Return the [X, Y] coordinate for the center point of the cell that contains the specified text.  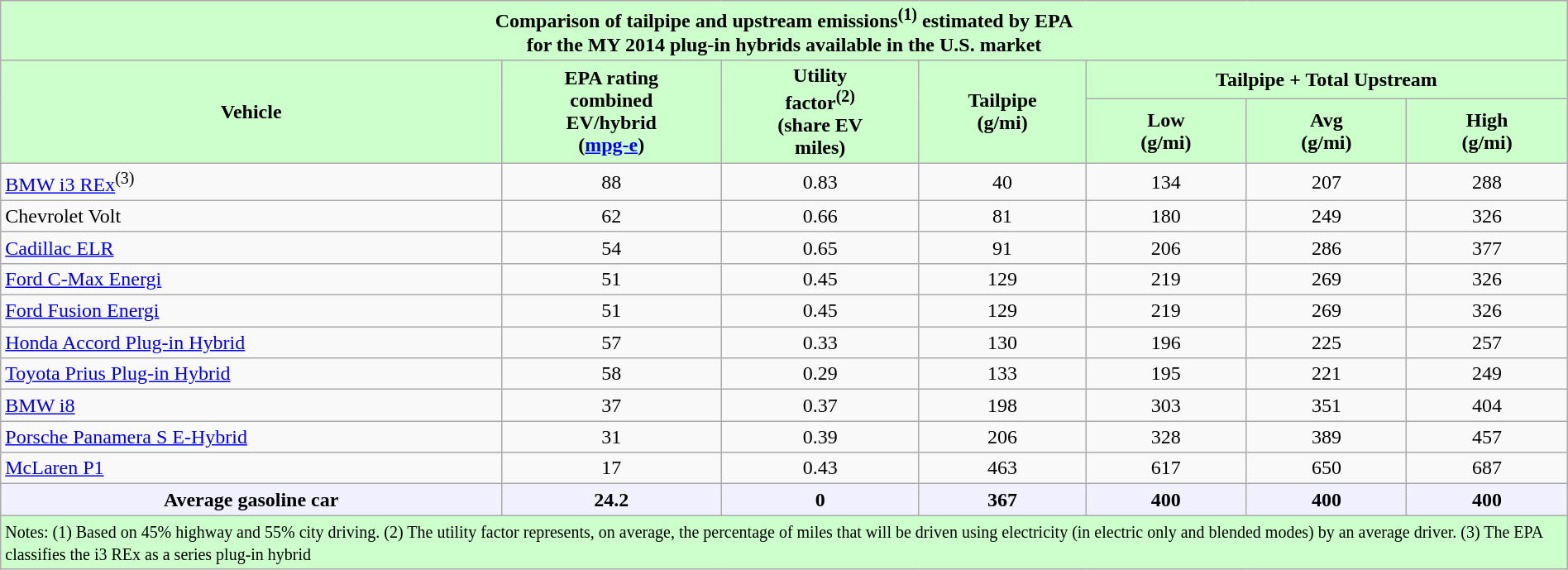
351 [1327, 405]
EPA rating combined EV/hybrid(mpg-e) [612, 112]
Low(g/mi) [1166, 131]
Vehicle [251, 112]
24.2 [612, 500]
377 [1487, 247]
40 [1002, 182]
0.37 [820, 405]
328 [1166, 437]
57 [612, 342]
404 [1487, 405]
198 [1002, 405]
Porsche Panamera S E-Hybrid [251, 437]
Tailpipe + Total Upstream [1327, 79]
High(g/mi) [1487, 131]
457 [1487, 437]
463 [1002, 468]
58 [612, 374]
McLaren P1 [251, 468]
195 [1166, 374]
134 [1166, 182]
257 [1487, 342]
286 [1327, 247]
0.29 [820, 374]
0.43 [820, 468]
650 [1327, 468]
288 [1487, 182]
0 [820, 500]
0.33 [820, 342]
88 [612, 182]
Avg(g/mi) [1327, 131]
221 [1327, 374]
54 [612, 247]
Tailpipe (g/mi) [1002, 112]
37 [612, 405]
0.66 [820, 216]
130 [1002, 342]
180 [1166, 216]
196 [1166, 342]
81 [1002, 216]
0.83 [820, 182]
0.39 [820, 437]
303 [1166, 405]
389 [1327, 437]
133 [1002, 374]
BMW i8 [251, 405]
Cadillac ELR [251, 247]
Honda Accord Plug-in Hybrid [251, 342]
17 [612, 468]
687 [1487, 468]
91 [1002, 247]
Average gasoline car [251, 500]
Ford Fusion Energi [251, 311]
225 [1327, 342]
Utilityfactor(2)(share EVmiles) [820, 112]
Chevrolet Volt [251, 216]
BMW i3 REx(3) [251, 182]
31 [612, 437]
Comparison of tailpipe and upstream emissions(1) estimated by EPA for the MY 2014 plug-in hybrids available in the U.S. market [784, 31]
617 [1166, 468]
367 [1002, 500]
Ford C-Max Energi [251, 280]
0.65 [820, 247]
207 [1327, 182]
Toyota Prius Plug-in Hybrid [251, 374]
62 [612, 216]
